For the text-containing cell, return its midpoint in (X, Y) coordinate format. 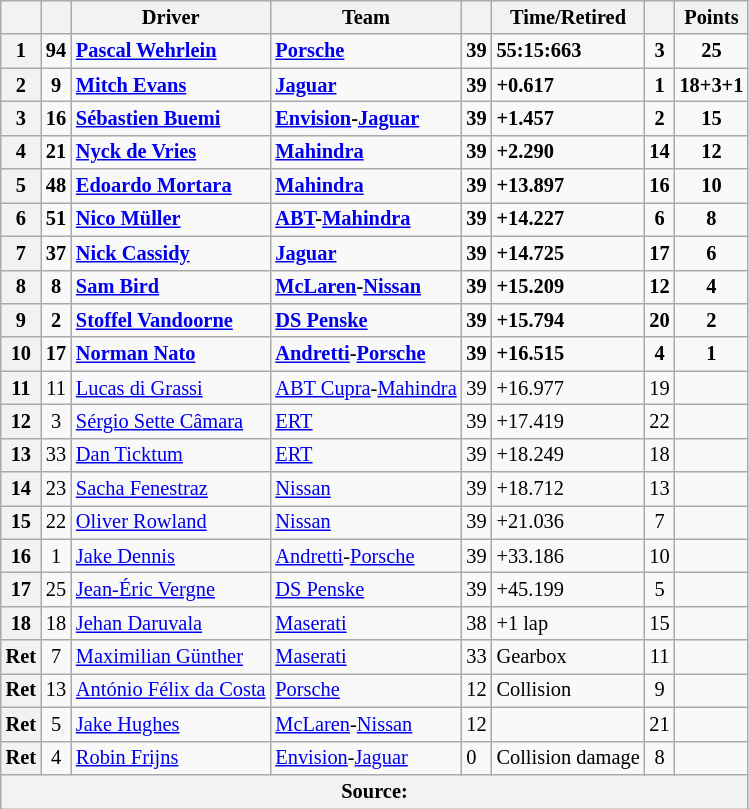
+16.515 (568, 354)
94 (56, 51)
20 (660, 320)
+17.419 (568, 421)
Edoardo Mortara (170, 186)
Gearbox (568, 657)
+1 lap (568, 623)
Stoffel Vandoorne (170, 320)
Pascal Wehrlein (170, 51)
Oliver Rowland (170, 522)
+16.977 (568, 388)
Nick Cassidy (170, 253)
Jake Hughes (170, 724)
Points (712, 17)
Robin Frijns (170, 758)
Lucas di Grassi (170, 388)
Source: (375, 791)
ABT Cupra-Mahindra (366, 388)
Nico Müller (170, 219)
+1.457 (568, 118)
37 (56, 253)
+45.199 (568, 589)
ABT-Mahindra (366, 219)
Maximilian Günther (170, 657)
55:15:663 (568, 51)
Jake Dennis (170, 556)
51 (56, 219)
+15.209 (568, 287)
Time/Retired (568, 17)
+13.897 (568, 186)
38 (477, 623)
Nyck de Vries (170, 152)
Sacha Fenestraz (170, 489)
+14.227 (568, 219)
Sérgio Sette Câmara (170, 421)
18+3+1 (712, 85)
Norman Nato (170, 354)
+14.725 (568, 253)
Mitch Evans (170, 85)
+18.249 (568, 455)
Sam Bird (170, 287)
+2.290 (568, 152)
Collision damage (568, 758)
Driver (170, 17)
+21.036 (568, 522)
Jehan Daruvala (170, 623)
23 (56, 489)
Dan Ticktum (170, 455)
Jean-Éric Vergne (170, 589)
+18.712 (568, 489)
0 (477, 758)
+15.794 (568, 320)
Team (366, 17)
48 (56, 186)
António Félix da Costa (170, 690)
Sébastien Buemi (170, 118)
+0.617 (568, 85)
+33.186 (568, 556)
19 (660, 388)
Collision (568, 690)
